Find where the given text appears and provide that cell's center as [X, Y] coordinate. 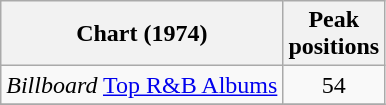
Billboard Top R&B Albums [142, 85]
54 [334, 85]
Peakpositions [334, 34]
Chart (1974) [142, 34]
